Capture the cell that displays the provided text and extract its [X, Y] central coordinate. 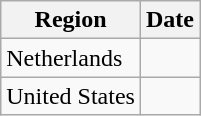
Region [71, 20]
United States [71, 96]
Netherlands [71, 58]
Date [170, 20]
